Search for the cell housing the specified text and yield its (x, y) center coordinate. 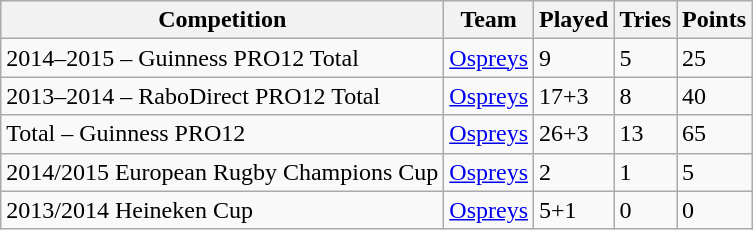
2 (574, 172)
Competition (222, 20)
2014/2015 European Rugby Champions Cup (222, 172)
26+3 (574, 134)
40 (714, 96)
8 (646, 96)
1 (646, 172)
2013–2014 – RaboDirect PRO12 Total (222, 96)
13 (646, 134)
Team (489, 20)
5+1 (574, 210)
Points (714, 20)
17+3 (574, 96)
9 (574, 58)
Tries (646, 20)
2014–2015 – Guinness PRO12 Total (222, 58)
65 (714, 134)
Total – Guinness PRO12 (222, 134)
25 (714, 58)
Played (574, 20)
2013/2014 Heineken Cup (222, 210)
